Scan for the cell matching the given text and deliver its (X, Y) coordinate at center. 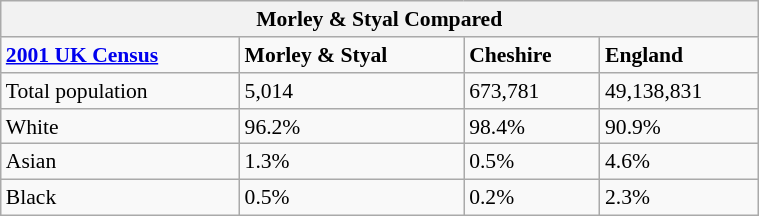
2001 UK Census (120, 55)
Morley & Styal (352, 55)
96.2% (352, 126)
Total population (120, 91)
0.2% (532, 197)
1.3% (352, 162)
Cheshire (532, 55)
90.9% (679, 126)
England (679, 55)
49,138,831 (679, 91)
2.3% (679, 197)
673,781 (532, 91)
Black (120, 197)
5,014 (352, 91)
Morley & Styal Compared (380, 19)
White (120, 126)
4.6% (679, 162)
Asian (120, 162)
98.4% (532, 126)
